Search for the cell housing the specified text and yield its [X, Y] center coordinate. 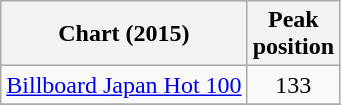
133 [293, 85]
Billboard Japan Hot 100 [124, 85]
Peakposition [293, 34]
Chart (2015) [124, 34]
